Identify which cell holds the provided text, then report its (X, Y) central coordinate. 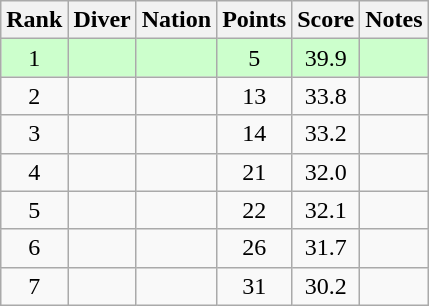
31.7 (326, 248)
Score (326, 20)
Rank (34, 20)
30.2 (326, 286)
Notes (394, 20)
Points (254, 20)
13 (254, 96)
2 (34, 96)
6 (34, 248)
26 (254, 248)
4 (34, 172)
32.1 (326, 210)
22 (254, 210)
39.9 (326, 58)
1 (34, 58)
Nation (176, 20)
7 (34, 286)
14 (254, 134)
31 (254, 286)
33.2 (326, 134)
33.8 (326, 96)
Diver (102, 20)
21 (254, 172)
32.0 (326, 172)
3 (34, 134)
